Extract the (x, y) coordinate from the center of the cell holding the provided text.  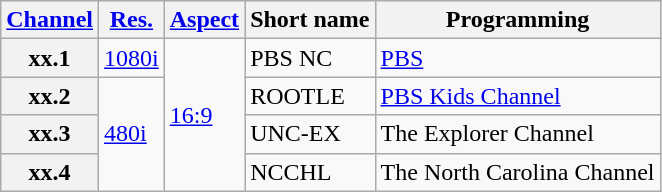
UNC-EX (310, 134)
480i (132, 134)
xx.1 (50, 58)
1080i (132, 58)
Short name (310, 20)
xx.2 (50, 96)
Programming (518, 20)
Aspect (204, 20)
NCCHL (310, 172)
xx.4 (50, 172)
xx.3 (50, 134)
PBS NC (310, 58)
Res. (132, 20)
The North Carolina Channel (518, 172)
PBS (518, 58)
16:9 (204, 115)
Channel (50, 20)
The Explorer Channel (518, 134)
ROOTLE (310, 96)
PBS Kids Channel (518, 96)
